Determine the (X, Y) coordinate at the center of the cell enclosing the given text.  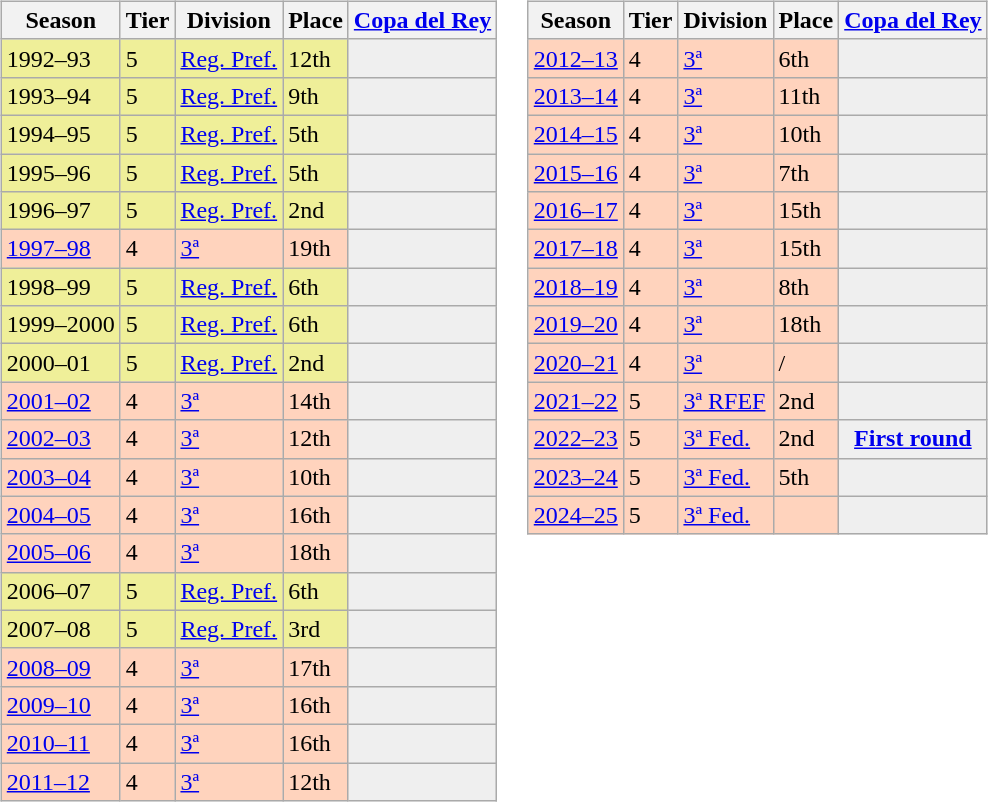
2020–21 (576, 363)
2010–11 (60, 743)
2016–17 (576, 211)
2017–18 (576, 249)
2001–02 (60, 401)
2018–19 (576, 287)
1994–95 (60, 134)
/ (806, 363)
2012–13 (576, 58)
1998–99 (60, 287)
First round (913, 439)
2022–23 (576, 439)
2021–22 (576, 401)
2003–04 (60, 477)
2009–10 (60, 705)
19th (316, 249)
2011–12 (60, 781)
11th (806, 96)
7th (806, 173)
1993–94 (60, 96)
2007–08 (60, 629)
2004–05 (60, 515)
2005–06 (60, 553)
2023–24 (576, 477)
3ª RFEF (726, 401)
1992–93 (60, 58)
2014–15 (576, 134)
2008–09 (60, 667)
2000–01 (60, 363)
8th (806, 287)
3rd (316, 629)
1995–96 (60, 173)
9th (316, 96)
1997–98 (60, 249)
2024–25 (576, 515)
17th (316, 667)
2013–14 (576, 96)
2019–20 (576, 325)
14th (316, 401)
2002–03 (60, 439)
1996–97 (60, 211)
2006–07 (60, 591)
1999–2000 (60, 325)
2015–16 (576, 173)
